Return the [x, y] coordinate for the center point of the cell that contains the specified text.  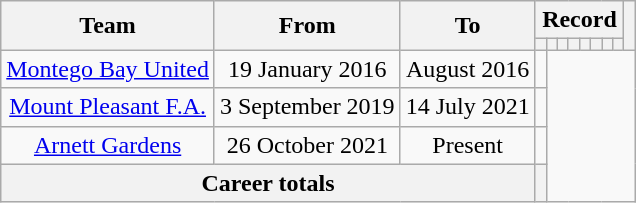
Record [579, 20]
August 2016 [468, 69]
Present [468, 145]
26 October 2021 [307, 145]
Montego Bay United [108, 69]
14 July 2021 [468, 107]
Mount Pleasant F.A. [108, 107]
To [468, 26]
Career totals [268, 183]
Arnett Gardens [108, 145]
Team [108, 26]
From [307, 26]
19 January 2016 [307, 69]
3 September 2019 [307, 107]
